Capture the cell that displays the provided text and extract its [x, y] central coordinate. 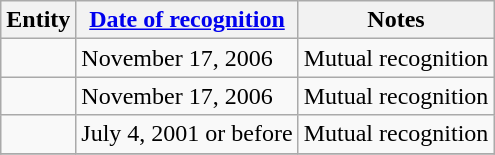
Notes [396, 20]
Date of recognition [187, 20]
July 4, 2001 or before [187, 134]
Entity [38, 20]
